Detect which cell encompasses the target text, then output its [x, y] center coordinate. 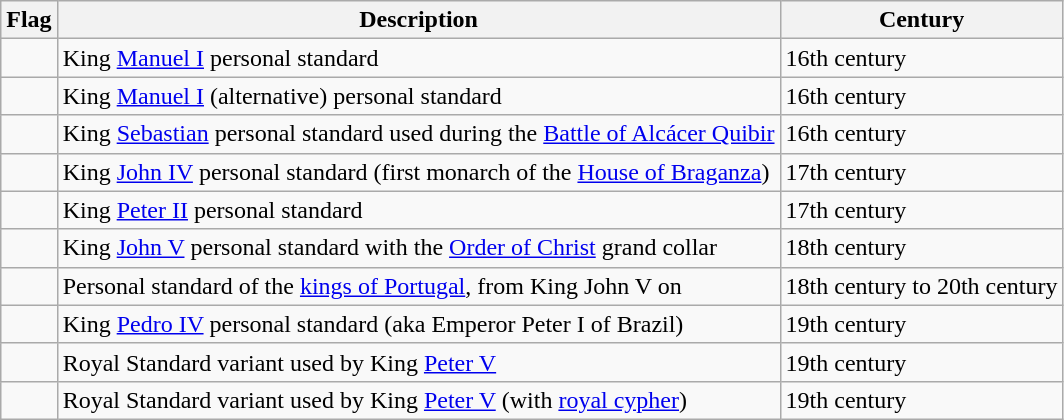
King Manuel I (alternative) personal standard [418, 96]
King John IV personal standard (first monarch of the House of Braganza) [418, 172]
King John V personal standard with the Order of Christ grand collar [418, 248]
King Peter II personal standard [418, 210]
Century [922, 20]
18th century [922, 248]
King Manuel I personal standard [418, 58]
Personal standard of the kings of Portugal, from King John V on [418, 286]
King Pedro IV personal standard (aka Emperor Peter I of Brazil) [418, 324]
King Sebastian personal standard used during the Battle of Alcácer Quibir [418, 134]
Royal Standard variant used by King Peter V (with royal cypher) [418, 400]
18th century to 20th century [922, 286]
Flag [29, 20]
Description [418, 20]
Royal Standard variant used by King Peter V [418, 362]
